Find where the given text appears and provide that cell's center as (X, Y) coordinate. 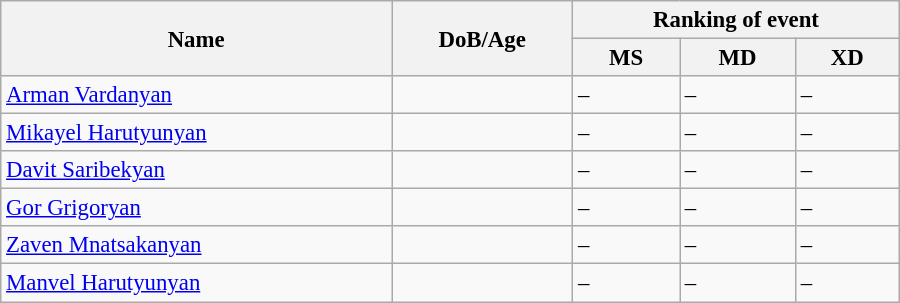
MD (738, 58)
Mikayel Harutyunyan (196, 133)
Manvel Harutyunyan (196, 283)
Arman Vardanyan (196, 95)
DoB/Age (482, 38)
MS (626, 58)
Ranking of event (736, 20)
XD (847, 58)
Zaven Mnatsakanyan (196, 245)
Gor Grigoryan (196, 208)
Name (196, 38)
Davit Saribekyan (196, 170)
